Provide the [x, y] coordinate of the cell's center where the given text is located.  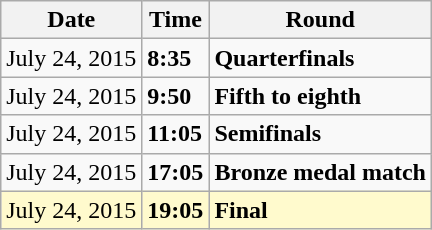
Quarterfinals [320, 58]
Date [72, 20]
Time [176, 20]
9:50 [176, 96]
Bronze medal match [320, 172]
Round [320, 20]
Final [320, 210]
Fifth to eighth [320, 96]
8:35 [176, 58]
Semifinals [320, 134]
11:05 [176, 134]
17:05 [176, 172]
19:05 [176, 210]
